Pinpoint the cell where the given text exists, returning its [X, Y] midpoint coordinate. 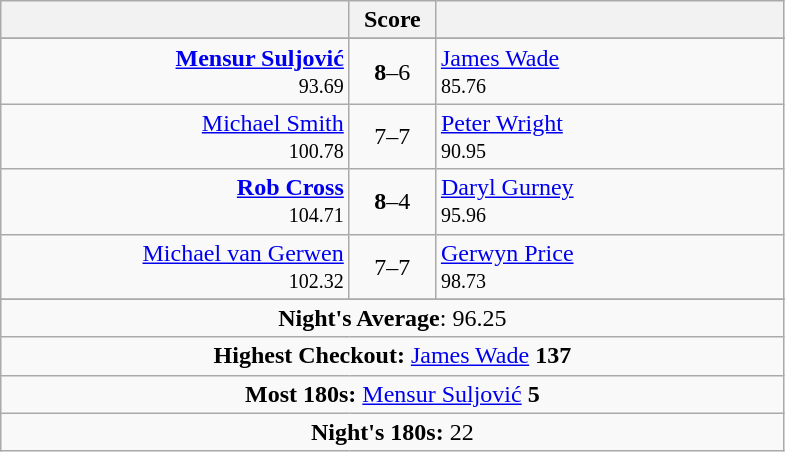
Score [392, 20]
Mensur Suljović 93.69 [176, 72]
8–6 [392, 72]
8–4 [392, 202]
Peter Wright 90.95 [610, 136]
Night's 180s: 22 [392, 432]
Rob Cross 104.71 [176, 202]
Most 180s: Mensur Suljović 5 [392, 394]
Michael van Gerwen 102.32 [176, 266]
Michael Smith 100.78 [176, 136]
Night's Average: 96.25 [392, 318]
Highest Checkout: James Wade 137 [392, 356]
Daryl Gurney 95.96 [610, 202]
James Wade 85.76 [610, 72]
Gerwyn Price 98.73 [610, 266]
